Return (x, y) of the center of cell containing provided text 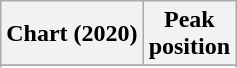
Chart (2020) (72, 34)
Peakposition (189, 34)
